Output the [x, y] coordinate of the center of the cell containing the given text.  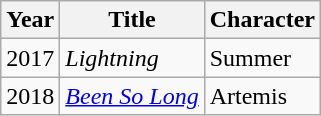
Title [132, 20]
Summer [262, 58]
2017 [30, 58]
Lightning [132, 58]
2018 [30, 96]
Year [30, 20]
Artemis [262, 96]
Character [262, 20]
Been So Long [132, 96]
